Extract the [X, Y] coordinate from the center of the cell holding the provided text.  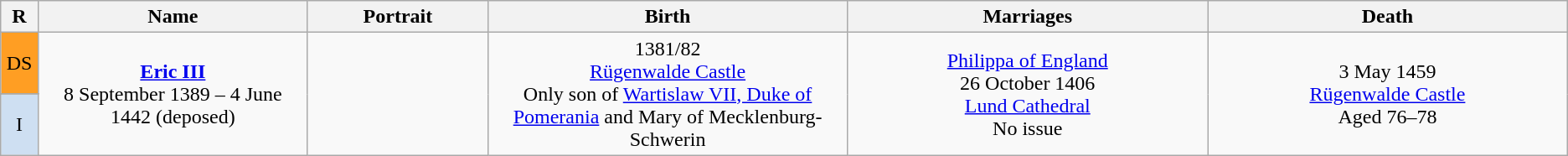
Death [1388, 17]
Portrait [397, 17]
I [20, 124]
R [20, 17]
Eric III8 September 1389 – 4 June 1442 (deposed) [173, 94]
1381/82Rügenwalde CastleOnly son of Wartislaw VII, Duke of Pomerania and Mary of Mecklenburg-Schwerin [668, 94]
Name [173, 17]
DS [20, 64]
Birth [668, 17]
Philippa of England26 October 1406Lund CathedralNo issue [1028, 94]
3 May 1459Rügenwalde CastleAged 76–78 [1388, 94]
Marriages [1028, 17]
